Detect which cell encompasses the target text, then output its (X, Y) center coordinate. 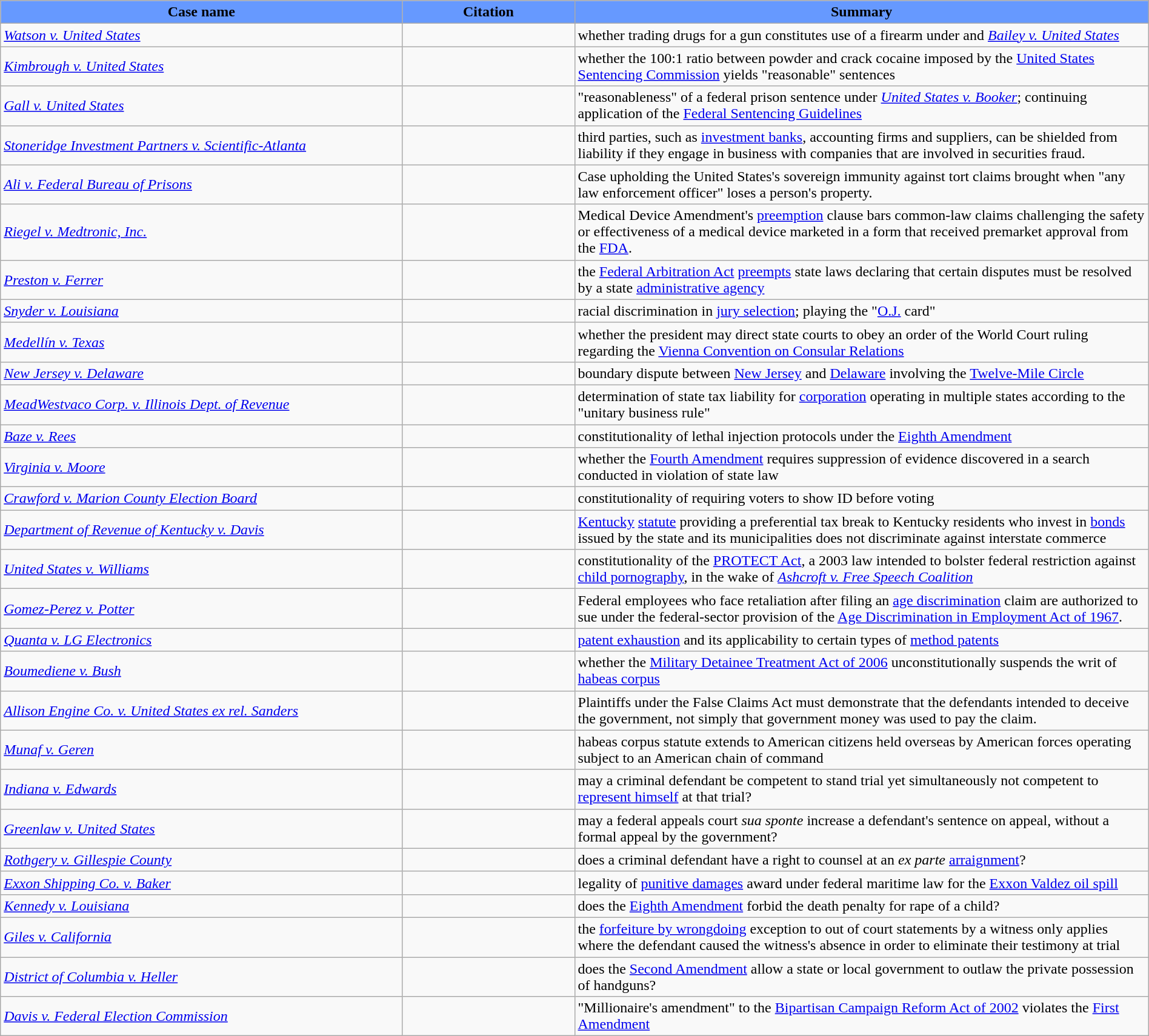
may a criminal defendant be competent to stand trial yet simultaneously not competent to represent himself at that trial? (862, 789)
Case name (201, 12)
Stoneridge Investment Partners v. Scientific-Atlanta (201, 145)
New Jersey v. Delaware (201, 373)
racial discrimination in jury selection; playing the "O.J. card" (862, 311)
Greenlaw v. United States (201, 829)
may a federal appeals court sua sponte increase a defendant's sentence on appeal, without a formal appeal by the government? (862, 829)
whether the Fourth Amendment requires suppression of evidence discovered in a search conducted in violation of state law (862, 468)
Virginia v. Moore (201, 468)
does a criminal defendant have a right to counsel at an ex parte arraignment? (862, 860)
Snyder v. Louisiana (201, 311)
District of Columbia v. Heller (201, 977)
Ali v. Federal Bureau of Prisons (201, 184)
does the Eighth Amendment forbid the death penalty for rape of a child? (862, 906)
boundary dispute between New Jersey and Delaware involving the Twelve-Mile Circle (862, 373)
Indiana v. Edwards (201, 789)
Preston v. Ferrer (201, 280)
Rothgery v. Gillespie County (201, 860)
Department of Revenue of Kentucky v. Davis (201, 530)
Allison Engine Co. v. United States ex rel. Sanders (201, 710)
whether the president may direct state courts to obey an order of the World Court ruling regarding the Vienna Convention on Consular Relations (862, 342)
Medellín v. Texas (201, 342)
Quanta v. LG Electronics (201, 640)
Davis v. Federal Election Commission (201, 1017)
Crawford v. Marion County Election Board (201, 499)
Giles v. California (201, 937)
"reasonableness" of a federal prison sentence under United States v. Booker; continuing application of the Federal Sentencing Guidelines (862, 105)
Riegel v. Medtronic, Inc. (201, 232)
whether the 100:1 ratio between powder and crack cocaine imposed by the United States Sentencing Commission yields "reasonable" sentences (862, 67)
Kimbrough v. United States (201, 67)
constitutionality of lethal injection protocols under the Eighth Amendment (862, 436)
whether the Military Detainee Treatment Act of 2006 unconstitutionally suspends the writ of habeas corpus (862, 671)
does the Second Amendment allow a state or local government to outlaw the private possession of handguns? (862, 977)
Munaf v. Geren (201, 750)
legality of punitive damages award under federal maritime law for the Exxon Valdez oil spill (862, 883)
Gomez-Perez v. Potter (201, 608)
Citation (488, 12)
constitutionality of requiring voters to show ID before voting (862, 499)
Exxon Shipping Co. v. Baker (201, 883)
whether trading drugs for a gun constitutes use of a firearm under and Bailey v. United States (862, 35)
Watson v. United States (201, 35)
patent exhaustion and its applicability to certain types of method patents (862, 640)
Kennedy v. Louisiana (201, 906)
the Federal Arbitration Act preempts state laws declaring that certain disputes must be resolved by a state administrative agency (862, 280)
MeadWestvaco Corp. v. Illinois Dept. of Revenue (201, 405)
United States v. Williams (201, 569)
"Millionaire's amendment" to the Bipartisan Campaign Reform Act of 2002 violates the First Amendment (862, 1017)
Summary (862, 12)
Baze v. Rees (201, 436)
Gall v. United States (201, 105)
Boumediene v. Bush (201, 671)
Case upholding the United States's sovereign immunity against tort claims brought when "any law enforcement officer" loses a person's property. (862, 184)
habeas corpus statute extends to American citizens held overseas by American forces operating subject to an American chain of command (862, 750)
determination of state tax liability for corporation operating in multiple states according to the "unitary business rule" (862, 405)
